Identify which cell holds the provided text, then report its (x, y) central coordinate. 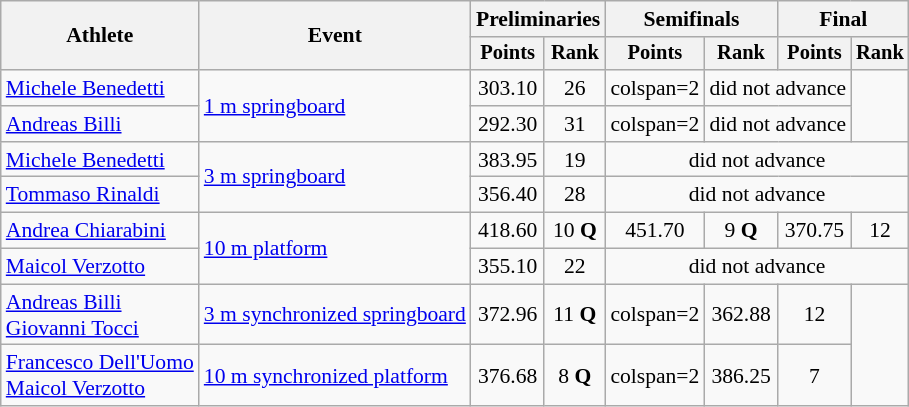
383.95 (508, 160)
Andreas BilliGiovanni Tocci (100, 314)
Francesco Dell'UomoMaicol Verzotto (100, 376)
362.88 (740, 314)
22 (574, 267)
Preliminaries (538, 19)
26 (574, 88)
Semifinals (691, 19)
11 Q (574, 314)
28 (574, 195)
7 (814, 376)
372.96 (508, 314)
3 m synchronized springboard (335, 314)
355.10 (508, 267)
356.40 (508, 195)
10 m platform (335, 248)
3 m springboard (335, 178)
1 m springboard (335, 106)
Tommaso Rinaldi (100, 195)
386.25 (740, 376)
19 (574, 160)
292.30 (508, 124)
418.60 (508, 231)
8 Q (574, 376)
Final (844, 19)
9 Q (740, 231)
31 (574, 124)
Event (335, 36)
Maicol Verzotto (100, 267)
303.10 (508, 88)
10 Q (574, 231)
451.70 (654, 231)
10 m synchronized platform (335, 376)
Andreas Billi (100, 124)
Athlete (100, 36)
Andrea Chiarabini (100, 231)
370.75 (814, 231)
376.68 (508, 376)
